Pinpoint the cell where the given text exists, returning its (X, Y) midpoint coordinate. 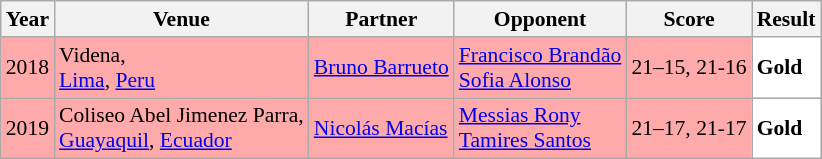
Videna,Lima, Peru (182, 68)
Partner (382, 19)
Messias Rony Tamires Santos (540, 128)
Score (688, 19)
21–17, 21-17 (688, 128)
Bruno Barrueto (382, 68)
2018 (28, 68)
Francisco Brandão Sofia Alonso (540, 68)
Coliseo Abel Jimenez Parra,Guayaquil, Ecuador (182, 128)
Result (786, 19)
Nicolás Macías (382, 128)
21–15, 21-16 (688, 68)
Opponent (540, 19)
2019 (28, 128)
Venue (182, 19)
Year (28, 19)
